Scan for the cell matching the given text and deliver its [X, Y] coordinate at center. 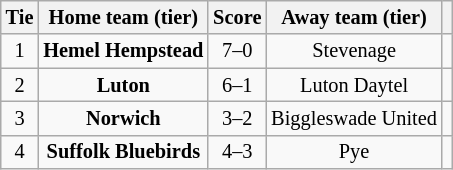
Pye [354, 152]
Tie [20, 17]
Norwich [123, 118]
1 [20, 51]
Suffolk Bluebirds [123, 152]
Stevenage [354, 51]
Home team (tier) [123, 17]
6–1 [237, 85]
4–3 [237, 152]
Hemel Hempstead [123, 51]
Luton [123, 85]
2 [20, 85]
3–2 [237, 118]
4 [20, 152]
Biggleswade United [354, 118]
Luton Daytel [354, 85]
Away team (tier) [354, 17]
7–0 [237, 51]
3 [20, 118]
Score [237, 17]
